Find where the given text appears and provide that cell's center as (x, y) coordinate. 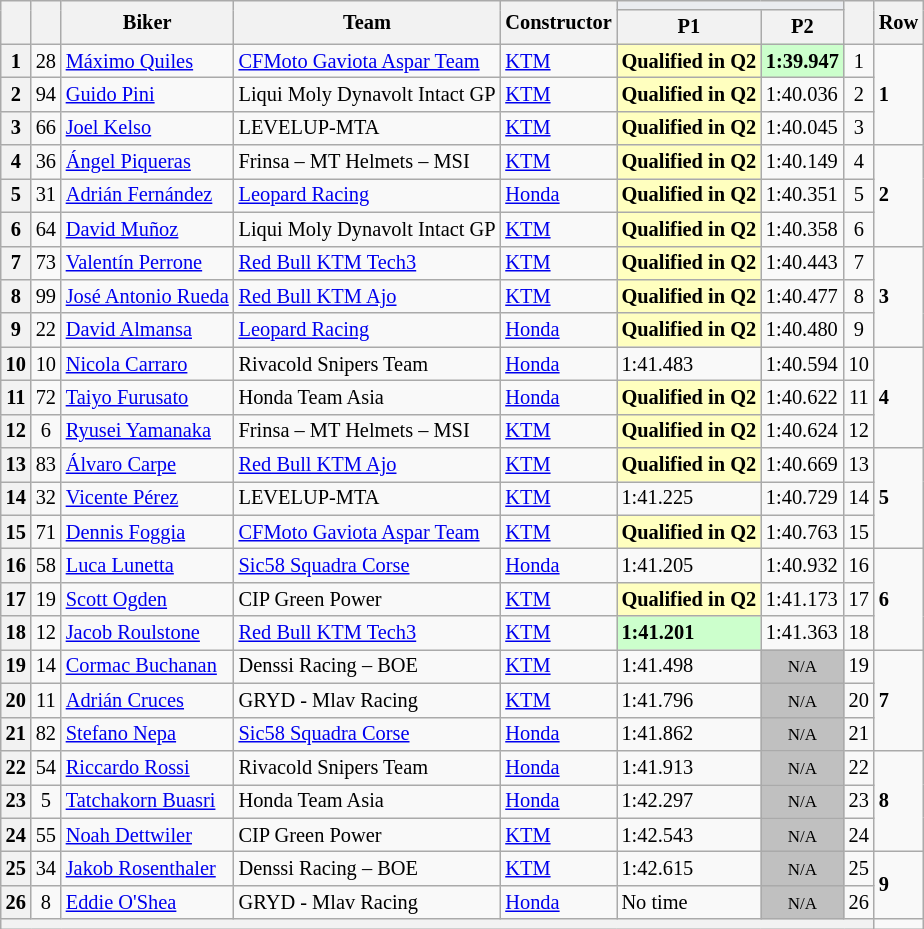
David Muñoz (148, 229)
Noah Dettwiler (148, 835)
94 (46, 94)
54 (46, 767)
No time (689, 902)
Constructor (558, 22)
1:40.045 (802, 128)
Stefano Nepa (148, 734)
31 (46, 195)
1:40.594 (802, 364)
1:40.669 (802, 465)
1:40.351 (802, 195)
36 (46, 162)
Adrián Fernández (148, 195)
28 (46, 61)
Álvaro Carpe (148, 465)
1:40.358 (802, 229)
1:41.483 (689, 364)
1:41.796 (689, 700)
Dennis Foggia (148, 532)
1:41.225 (689, 498)
Jakob Rosenthaler (148, 868)
Ángel Piqueras (148, 162)
Joel Kelso (148, 128)
1:42.297 (689, 801)
Valentín Perrone (148, 263)
Scott Ogden (148, 599)
1:40.624 (802, 431)
1:40.480 (802, 330)
72 (46, 397)
Luca Lunetta (148, 565)
1:40.036 (802, 94)
Ryusei Yamanaka (148, 431)
66 (46, 128)
Jacob Roulstone (148, 633)
1:40.443 (802, 263)
Cormac Buchanan (148, 666)
P2 (802, 27)
José Antonio Rueda (148, 296)
1:40.477 (802, 296)
Taiyo Furusato (148, 397)
1:40.932 (802, 565)
64 (46, 229)
82 (46, 734)
Tatchakorn Buasri (148, 801)
34 (46, 868)
58 (46, 565)
1:41.205 (689, 565)
1:41.913 (689, 767)
1:40.622 (802, 397)
Team (368, 22)
71 (46, 532)
Guido Pini (148, 94)
Biker (148, 22)
83 (46, 465)
1:41.173 (802, 599)
1:40.729 (802, 498)
P1 (689, 27)
Vicente Pérez (148, 498)
Riccardo Rossi (148, 767)
Adrián Cruces (148, 700)
David Almansa (148, 330)
1:40.763 (802, 532)
Máximo Quiles (148, 61)
55 (46, 835)
1:41.201 (689, 633)
73 (46, 263)
Eddie O'Shea (148, 902)
1:42.615 (689, 868)
32 (46, 498)
Row (898, 22)
Nicola Carraro (148, 364)
99 (46, 296)
1:40.149 (802, 162)
1:41.498 (689, 666)
1:41.363 (802, 633)
1:42.543 (689, 835)
1:41.862 (689, 734)
1:39.947 (802, 61)
